Return the (X, Y) coordinate for the center point of the cell that contains the specified text.  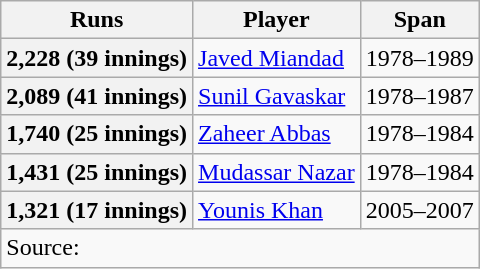
Sunil Gavaskar (277, 96)
2,228 (39 innings) (97, 58)
1,431 (25 innings) (97, 172)
Source: (240, 248)
2005–2007 (420, 210)
Player (277, 20)
Younis Khan (277, 210)
Runs (97, 20)
Span (420, 20)
1978–1989 (420, 58)
1,321 (17 innings) (97, 210)
Javed Miandad (277, 58)
Zaheer Abbas (277, 134)
2,089 (41 innings) (97, 96)
1,740 (25 innings) (97, 134)
Mudassar Nazar (277, 172)
1978–1987 (420, 96)
